Search for the cell housing the specified text and yield its [x, y] center coordinate. 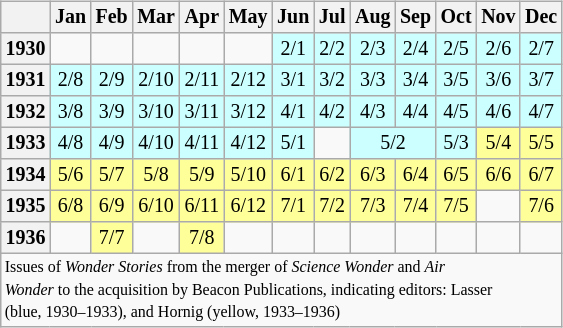
3/6 [498, 80]
6/1 [293, 174]
Mar [156, 18]
2/6 [498, 48]
1931 [26, 80]
3/7 [541, 80]
7/2 [332, 206]
4/6 [498, 112]
4/2 [332, 112]
6/11 [202, 206]
4/1 [293, 112]
1933 [26, 144]
2/9 [112, 80]
6/3 [372, 174]
6/6 [498, 174]
6/2 [332, 174]
6/9 [112, 206]
May [248, 18]
5/9 [202, 174]
2/11 [202, 80]
3/11 [202, 112]
4/11 [202, 144]
3/12 [248, 112]
7/4 [416, 206]
5/1 [293, 144]
4/12 [248, 144]
Nov [498, 18]
1936 [26, 238]
3/10 [156, 112]
Oct [456, 18]
5/8 [156, 174]
4/4 [416, 112]
3/1 [293, 80]
7/5 [456, 206]
3/3 [372, 80]
5/7 [112, 174]
2/12 [248, 80]
2/7 [541, 48]
6/8 [70, 206]
Jul [332, 18]
3/2 [332, 80]
Aug [372, 18]
4/7 [541, 112]
7/3 [372, 206]
2/1 [293, 48]
2/5 [456, 48]
2/3 [372, 48]
6/12 [248, 206]
7/8 [202, 238]
1935 [26, 206]
2/4 [416, 48]
Jan [70, 18]
Sep [416, 18]
7/7 [112, 238]
4/3 [372, 112]
1934 [26, 174]
3/8 [70, 112]
6/5 [456, 174]
5/5 [541, 144]
2/2 [332, 48]
6/4 [416, 174]
Jun [293, 18]
2/8 [70, 80]
2/10 [156, 80]
3/9 [112, 112]
Apr [202, 18]
4/10 [156, 144]
3/4 [416, 80]
5/4 [498, 144]
5/10 [248, 174]
4/5 [456, 112]
5/6 [70, 174]
4/8 [70, 144]
6/7 [541, 174]
5/2 [393, 144]
7/6 [541, 206]
5/3 [456, 144]
1930 [26, 48]
1932 [26, 112]
Feb [112, 18]
6/10 [156, 206]
7/1 [293, 206]
3/5 [456, 80]
4/9 [112, 144]
Dec [541, 18]
